Scan for the cell matching the given text and deliver its (X, Y) coordinate at center. 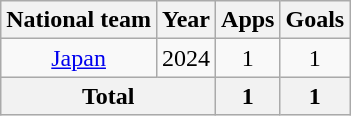
Apps (248, 20)
National team (79, 20)
Japan (79, 58)
2024 (186, 58)
Year (186, 20)
Goals (315, 20)
Total (108, 96)
